Return [x, y] of the center of cell containing provided text 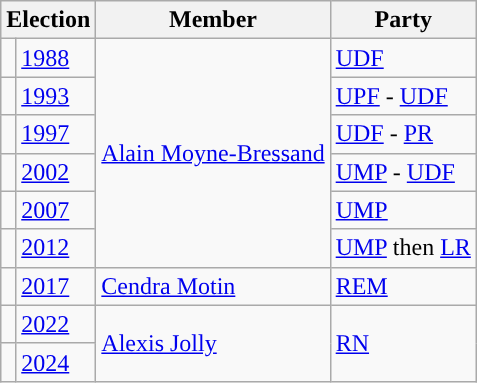
2024 [56, 362]
2017 [56, 286]
2007 [56, 210]
UDF - PR [403, 134]
Member [213, 20]
Election [48, 20]
UMP - UDF [403, 172]
1988 [56, 58]
UPF - UDF [403, 96]
Alain Moyne-Bressand [213, 153]
UMP [403, 210]
Cendra Motin [213, 286]
RN [403, 343]
2002 [56, 172]
UMP then LR [403, 248]
REM [403, 286]
Alexis Jolly [213, 343]
UDF [403, 58]
2022 [56, 324]
1997 [56, 134]
Party [403, 20]
1993 [56, 96]
2012 [56, 248]
